Provide the [X, Y] coordinate of the cell's center where the given text is located.  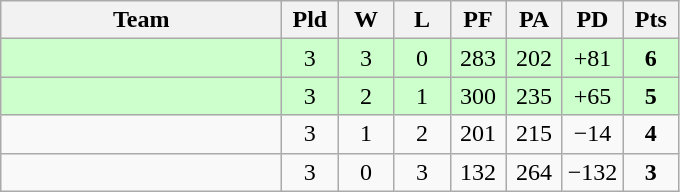
283 [478, 58]
+81 [592, 58]
PA [534, 20]
L [422, 20]
Team [142, 20]
201 [478, 134]
Pts [651, 20]
300 [478, 96]
PD [592, 20]
5 [651, 96]
−132 [592, 172]
4 [651, 134]
264 [534, 172]
6 [651, 58]
W [366, 20]
202 [534, 58]
+65 [592, 96]
−14 [592, 134]
215 [534, 134]
235 [534, 96]
132 [478, 172]
PF [478, 20]
Pld [310, 20]
